From the cell containing the given text, extract its center point as [x, y] coordinate. 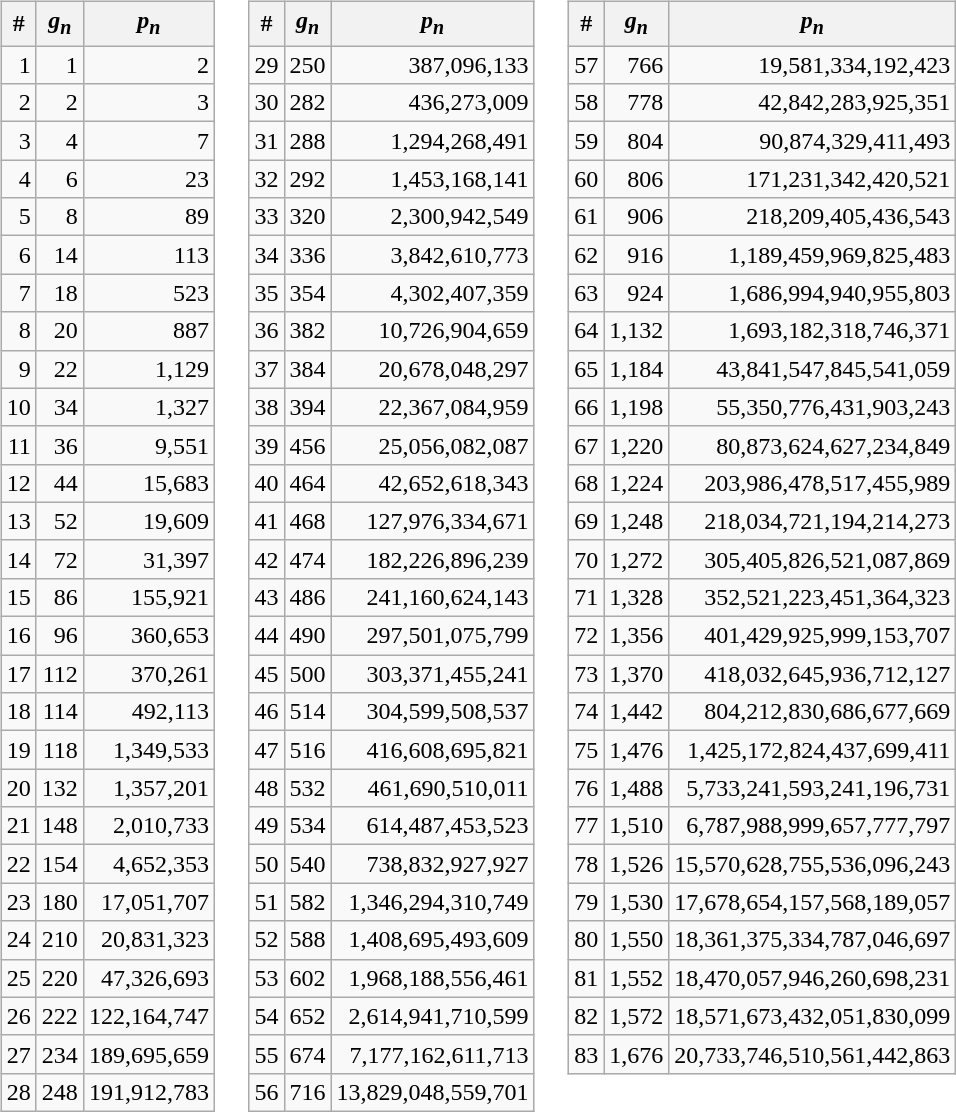
614,487,453,523 [432, 826]
468 [308, 521]
20,733,746,510,561,442,863 [812, 1054]
74 [586, 712]
716 [308, 1092]
62 [586, 255]
13 [18, 521]
360,653 [148, 636]
57 [586, 65]
1,189,459,969,825,483 [812, 255]
924 [636, 293]
56 [266, 1092]
282 [308, 103]
182,226,896,239 [432, 559]
76 [586, 788]
122,164,747 [148, 1016]
69 [586, 521]
474 [308, 559]
43 [266, 597]
1,550 [636, 940]
588 [308, 940]
55,350,776,431,903,243 [812, 407]
2,614,941,710,599 [432, 1016]
64 [586, 331]
9 [18, 369]
602 [308, 978]
1,476 [636, 750]
67 [586, 445]
24 [18, 940]
486 [308, 597]
806 [636, 179]
384 [308, 369]
75 [586, 750]
382 [308, 331]
220 [60, 978]
1,129 [148, 369]
42 [266, 559]
38 [266, 407]
10 [18, 407]
68 [586, 483]
234 [60, 1054]
320 [308, 217]
4,652,353 [148, 864]
1,198 [636, 407]
47,326,693 [148, 978]
61 [586, 217]
40 [266, 483]
1,349,533 [148, 750]
10,726,904,659 [432, 331]
114 [60, 712]
906 [636, 217]
3,842,610,773 [432, 255]
118 [60, 750]
35 [266, 293]
37 [266, 369]
48 [266, 788]
18,470,057,946,260,698,231 [812, 978]
1,425,172,824,437,699,411 [812, 750]
652 [308, 1016]
15,683 [148, 483]
42,842,283,925,351 [812, 103]
50 [266, 864]
1,356 [636, 636]
5 [18, 217]
1,968,188,556,461 [432, 978]
26 [18, 1016]
1,370 [636, 674]
60 [586, 179]
55 [266, 1054]
1,357,201 [148, 788]
21 [18, 826]
191,912,783 [148, 1092]
25,056,082,087 [432, 445]
461,690,510,011 [432, 788]
1,272 [636, 559]
19,609 [148, 521]
500 [308, 674]
180 [60, 902]
5,733,241,593,241,196,731 [812, 788]
47 [266, 750]
456 [308, 445]
203,986,478,517,455,989 [812, 483]
1,220 [636, 445]
58 [586, 103]
804,212,830,686,677,669 [812, 712]
78 [586, 864]
1,676 [636, 1054]
6,787,988,999,657,777,797 [812, 826]
2,300,942,549 [432, 217]
17,678,654,157,568,189,057 [812, 902]
46 [266, 712]
674 [308, 1054]
189,695,659 [148, 1054]
19 [18, 750]
83 [586, 1054]
218,209,405,436,543 [812, 217]
1,346,294,310,749 [432, 902]
1,510 [636, 826]
127,976,334,671 [432, 521]
171,231,342,420,521 [812, 179]
82 [586, 1016]
16 [18, 636]
79 [586, 902]
49 [266, 826]
155,921 [148, 597]
132 [60, 788]
59 [586, 141]
540 [308, 864]
490 [308, 636]
113 [148, 255]
17,051,707 [148, 902]
516 [308, 750]
292 [308, 179]
53 [266, 978]
304,599,508,537 [432, 712]
19,581,334,192,423 [812, 65]
15,570,628,755,536,096,243 [812, 864]
30 [266, 103]
804 [636, 141]
66 [586, 407]
464 [308, 483]
1,488 [636, 788]
20,831,323 [148, 940]
250 [308, 65]
41 [266, 521]
916 [636, 255]
297,501,075,799 [432, 636]
2,010,733 [148, 826]
1,530 [636, 902]
80,873,624,627,234,849 [812, 445]
370,261 [148, 674]
1,693,182,318,746,371 [812, 331]
492,113 [148, 712]
71 [586, 597]
1,184 [636, 369]
1,453,168,141 [432, 179]
73 [586, 674]
1,408,695,493,609 [432, 940]
7,177,162,611,713 [432, 1054]
81 [586, 978]
11 [18, 445]
241,160,624,143 [432, 597]
1,526 [636, 864]
33 [266, 217]
42,652,618,343 [432, 483]
248 [60, 1092]
4,302,407,359 [432, 293]
45 [266, 674]
15 [18, 597]
27 [18, 1054]
336 [308, 255]
738,832,927,927 [432, 864]
222 [60, 1016]
778 [636, 103]
86 [60, 597]
394 [308, 407]
20,678,048,297 [432, 369]
90,874,329,411,493 [812, 141]
514 [308, 712]
39 [266, 445]
303,371,455,241 [432, 674]
54 [266, 1016]
80 [586, 940]
401,429,925,999,153,707 [812, 636]
887 [148, 331]
96 [60, 636]
17 [18, 674]
112 [60, 674]
218,034,721,194,214,273 [812, 521]
29 [266, 65]
22,367,084,959 [432, 407]
31,397 [148, 559]
43,841,547,845,541,059 [812, 369]
25 [18, 978]
18,361,375,334,787,046,697 [812, 940]
416,608,695,821 [432, 750]
12 [18, 483]
31 [266, 141]
28 [18, 1092]
63 [586, 293]
9,551 [148, 445]
305,405,826,521,087,869 [812, 559]
1,224 [636, 483]
1,294,268,491 [432, 141]
436,273,009 [432, 103]
18,571,673,432,051,830,099 [812, 1016]
1,328 [636, 597]
51 [266, 902]
65 [586, 369]
352,521,223,451,364,323 [812, 597]
77 [586, 826]
582 [308, 902]
1,248 [636, 521]
70 [586, 559]
387,096,133 [432, 65]
1,132 [636, 331]
766 [636, 65]
288 [308, 141]
354 [308, 293]
1,686,994,940,955,803 [812, 293]
154 [60, 864]
1,327 [148, 407]
532 [308, 788]
13,829,048,559,701 [432, 1092]
148 [60, 826]
1,442 [636, 712]
418,032,645,936,712,127 [812, 674]
1,552 [636, 978]
32 [266, 179]
210 [60, 940]
534 [308, 826]
1,572 [636, 1016]
523 [148, 293]
89 [148, 217]
